Output the (X, Y) coordinate of the center of the cell containing the given text.  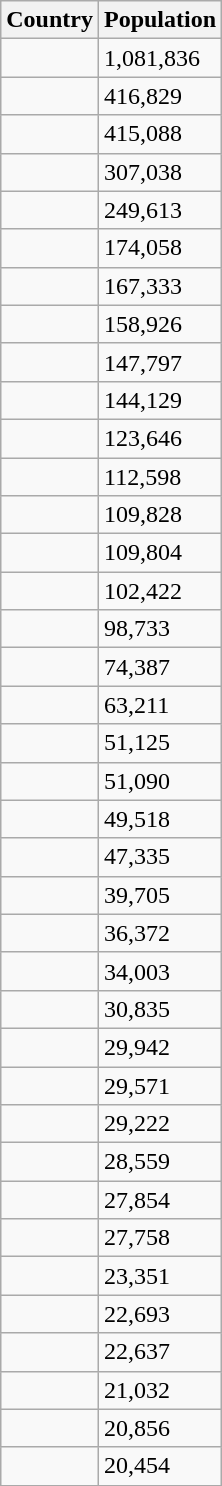
98,733 (160, 629)
147,797 (160, 362)
29,222 (160, 1124)
416,829 (160, 96)
74,387 (160, 667)
102,422 (160, 591)
112,598 (160, 477)
23,351 (160, 1276)
49,518 (160, 819)
28,559 (160, 1162)
158,926 (160, 324)
174,058 (160, 248)
51,090 (160, 781)
21,032 (160, 1390)
39,705 (160, 895)
27,854 (160, 1200)
47,335 (160, 857)
34,003 (160, 971)
144,129 (160, 400)
51,125 (160, 743)
29,571 (160, 1085)
109,804 (160, 553)
249,613 (160, 210)
27,758 (160, 1238)
Population (160, 20)
22,693 (160, 1314)
123,646 (160, 438)
20,454 (160, 1466)
109,828 (160, 515)
29,942 (160, 1047)
36,372 (160, 933)
22,637 (160, 1352)
167,333 (160, 286)
307,038 (160, 172)
1,081,836 (160, 58)
20,856 (160, 1428)
63,211 (160, 705)
415,088 (160, 134)
Country (50, 20)
30,835 (160, 1009)
